Provide the (x, y) coordinate of the cell's center where the given text is located.  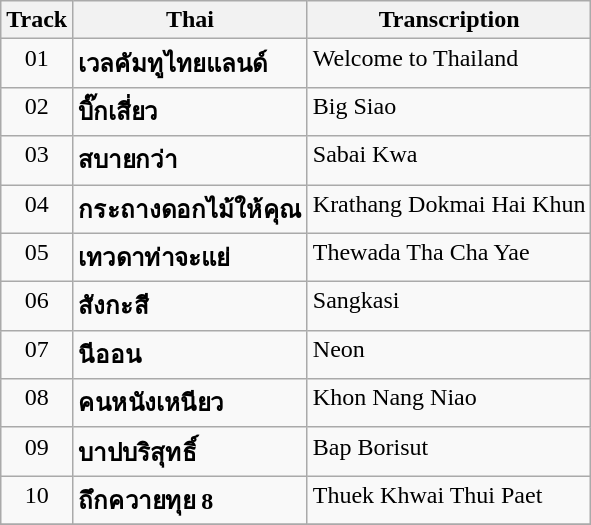
04 (37, 208)
06 (37, 306)
บาปบริสุทธิ์ (190, 452)
Thewada Tha Cha Yae (449, 258)
กระถางดอกไม้ให้คุณ (190, 208)
08 (37, 404)
Bap Borisut (449, 452)
บิ๊กเสี่ยว (190, 112)
Thai (190, 20)
Krathang Dokmai Hai Khun (449, 208)
สบายกว่า (190, 160)
01 (37, 64)
Sabai Kwa (449, 160)
Thuek Khwai Thui Paet (449, 500)
09 (37, 452)
Neon (449, 354)
Transcription (449, 20)
เวลคัมทูไทยแลนด์ (190, 64)
เทวดาท่าจะแย่ (190, 258)
05 (37, 258)
02 (37, 112)
Welcome to Thailand (449, 64)
Track (37, 20)
Sangkasi (449, 306)
คนหนังเหนียว (190, 404)
07 (37, 354)
03 (37, 160)
สังกะสี (190, 306)
ถึกควายทุย 8 (190, 500)
Big Siao (449, 112)
10 (37, 500)
Khon Nang Niao (449, 404)
นีออน (190, 354)
